Determine the (X, Y) coordinate at the center of the cell enclosing the given text.  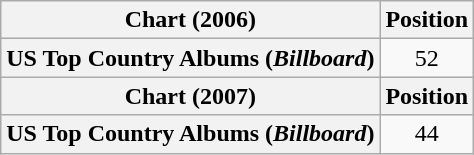
44 (427, 134)
Chart (2006) (190, 20)
Chart (2007) (190, 96)
52 (427, 58)
